Detect which cell encompasses the target text, then output its [X, Y] center coordinate. 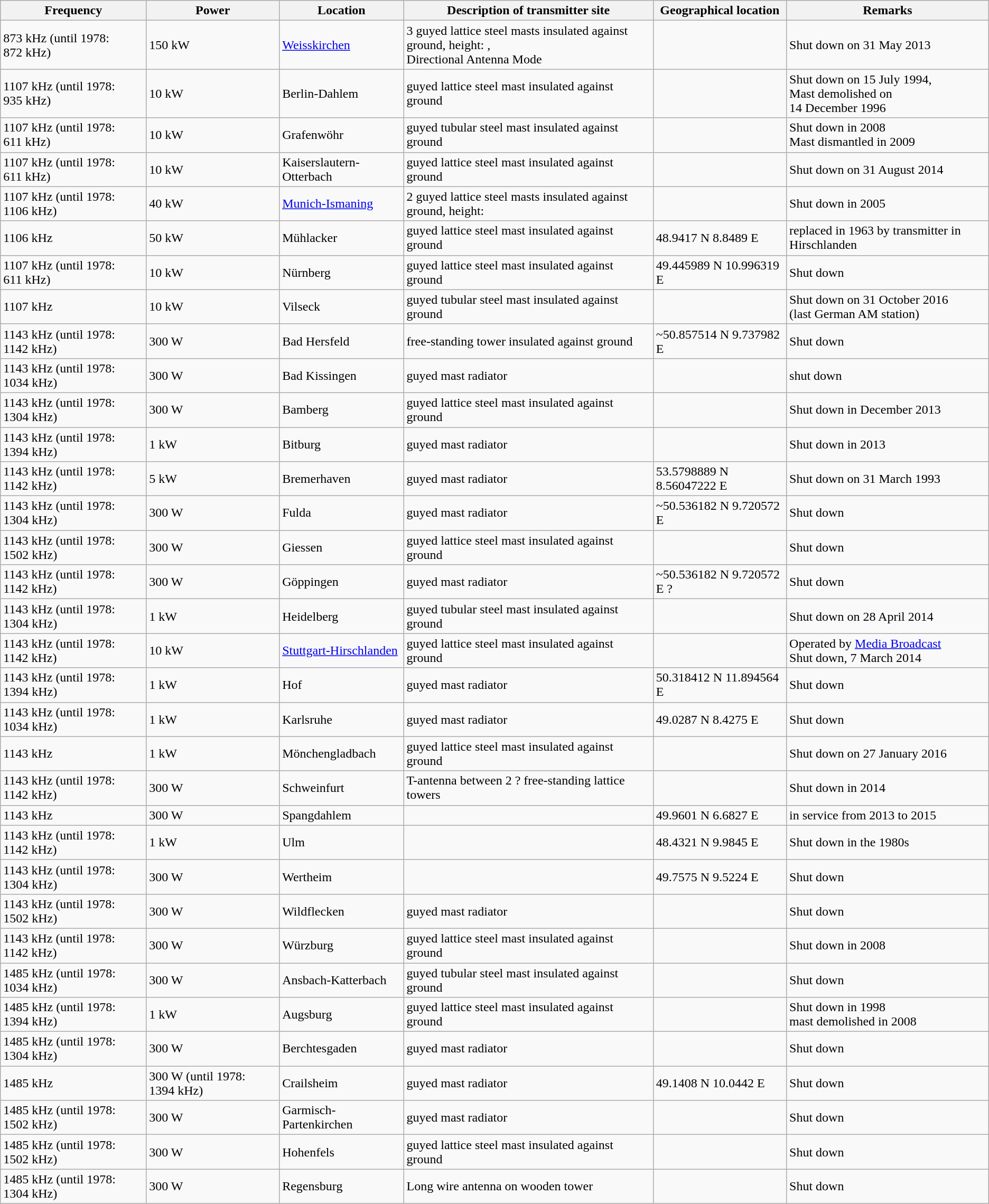
~50.536182 N 9.720572 E ? [720, 582]
49.9601 N 6.6827 E [720, 815]
Berchtesgaden [341, 1049]
Grafenwöhr [341, 135]
Karlsruhe [341, 720]
Shut down on 15 July 1994, Mast demolished on14 December 1996 [888, 94]
Weisskirchen [341, 45]
Hohenfels [341, 1152]
49.0287 N 8.4275 E [720, 720]
40 kW [213, 204]
Shut down in the 1980s [888, 842]
1106 kHz [73, 238]
Ansbach-Katterbach [341, 979]
Kaiserslautern-Otterbach [341, 169]
Bitburg [341, 444]
Shut down on 31 May 2013 [888, 45]
Munich-Ismaning [341, 204]
Power [213, 11]
5 kW [213, 479]
53.5798889 N 8.56047222 E [720, 479]
48.4321 N 9.9845 E [720, 842]
Crailsheim [341, 1083]
Bremerhaven [341, 479]
Bad Kissingen [341, 375]
49.7575 N 9.5224 E [720, 877]
Heidelberg [341, 616]
1107 kHz (until 1978: 935 kHz) [73, 94]
Operated by Media BroadcastShut down, 7 March 2014 [888, 651]
Remarks [888, 11]
Giessen [341, 547]
Berlin-Dahlem [341, 94]
49.1408 N 10.0442 E [720, 1083]
Shut down on 28 April 2014 [888, 616]
Wildflecken [341, 911]
2 guyed lattice steel masts insulated against ground, height: [528, 204]
Shut down in 2005 [888, 204]
50 kW [213, 238]
Würzburg [341, 946]
Spangdahlem [341, 815]
50.318412 N 11.894564 E [720, 685]
Shut down on 31 March 1993 [888, 479]
Nürnberg [341, 273]
Shut down in 2013 [888, 444]
1485 kHz (until 1978: 1394 kHz) [73, 1014]
49.445989 N 10.996319 E [720, 273]
Wertheim [341, 877]
Stuttgart-Hirschlanden [341, 651]
Description of transmitter site [528, 11]
Shut down in 2008 [888, 946]
free-standing tower insulated against ground [528, 341]
Hof [341, 685]
Bad Hersfeld [341, 341]
Shut down on 31 August 2014 [888, 169]
Garmisch-Partenkirchen [341, 1118]
Göppingen [341, 582]
Shut down in 2008Mast dismantled in 2009 [888, 135]
1485 kHz [73, 1083]
Bamberg [341, 410]
replaced in 1963 by transmitter in Hirschlanden [888, 238]
~50.536182 N 9.720572 E [720, 514]
48.9417 N 8.8489 E [720, 238]
Mühlacker [341, 238]
Shut down in 2014 [888, 788]
~50.857514 N 9.737982 E [720, 341]
Geographical location [720, 11]
Long wire antenna on wooden tower [528, 1187]
873 kHz (until 1978: 872 kHz) [73, 45]
Schweinfurt [341, 788]
Shut down on 27 January 2016 [888, 753]
Shut down on 31 October 2016(last German AM station) [888, 306]
1107 kHz (until 1978: 1106 kHz) [73, 204]
1107 kHz [73, 306]
Location [341, 11]
Shut down in December 2013 [888, 410]
Regensburg [341, 1187]
300 W (until 1978: 1394 kHz) [213, 1083]
Fulda [341, 514]
T-antenna between 2 ? free-standing lattice towers [528, 788]
shut down [888, 375]
Ulm [341, 842]
in service from 2013 to 2015 [888, 815]
Augsburg [341, 1014]
Vilseck [341, 306]
150 kW [213, 45]
1485 kHz (until 1978: 1034 kHz) [73, 979]
Mönchengladbach [341, 753]
3 guyed lattice steel masts insulated against ground, height: ,Directional Antenna Mode [528, 45]
Frequency [73, 11]
Shut down in 1998mast demolished in 2008 [888, 1014]
